Identify which cell holds the provided text, then report its (X, Y) central coordinate. 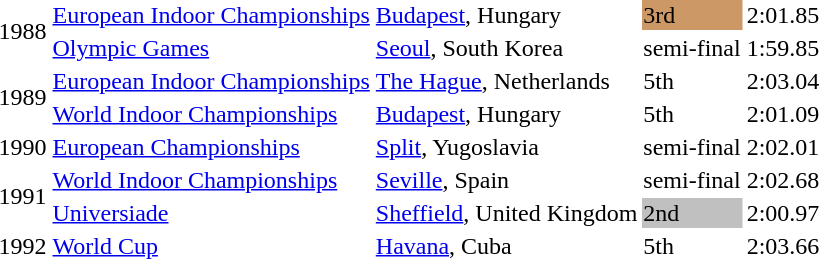
Sheffield, United Kingdom (506, 213)
Universiade (211, 213)
Seville, Spain (506, 180)
Seoul, South Korea (506, 48)
The Hague, Netherlands (506, 81)
European Championships (211, 147)
2nd (692, 213)
3rd (692, 15)
Olympic Games (211, 48)
Split, Yugoslavia (506, 147)
